For the text-containing cell, return its midpoint in [X, Y] coordinate format. 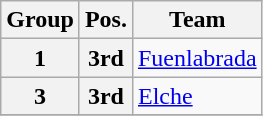
Fuenlabrada [197, 58]
Group [40, 20]
3 [40, 96]
Team [197, 20]
1 [40, 58]
Elche [197, 96]
Pos. [106, 20]
